Return (x, y) of the center of cell containing provided text 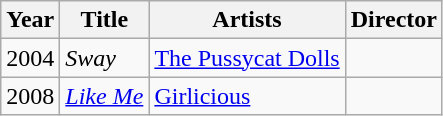
2004 (30, 58)
Director (394, 20)
2008 (30, 96)
The Pussycat Dolls (247, 58)
Title (104, 20)
Year (30, 20)
Girlicious (247, 96)
Sway (104, 58)
Like Me (104, 96)
Artists (247, 20)
